Detect which cell encompasses the target text, then output its [X, Y] center coordinate. 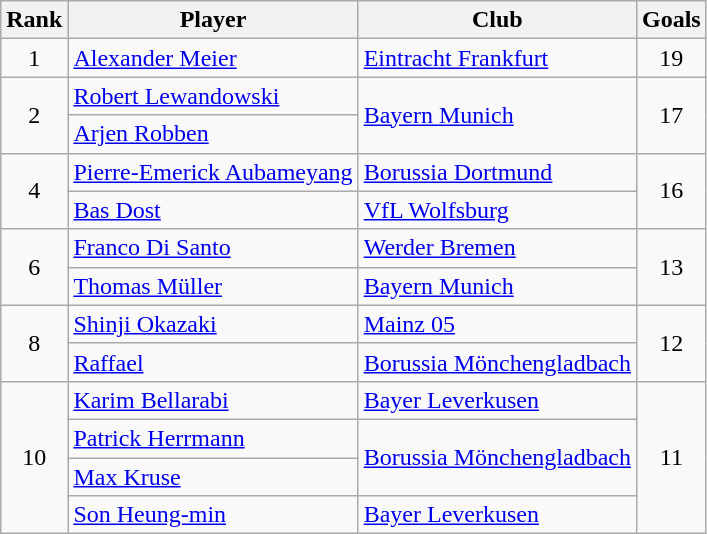
6 [34, 267]
8 [34, 343]
Player [213, 20]
11 [671, 457]
10 [34, 457]
Eintracht Frankfurt [497, 58]
Goals [671, 20]
Thomas Müller [213, 286]
VfL Wolfsburg [497, 210]
16 [671, 191]
Shinji Okazaki [213, 324]
Robert Lewandowski [213, 96]
Arjen Robben [213, 134]
Pierre-Emerick Aubameyang [213, 172]
Rank [34, 20]
2 [34, 115]
13 [671, 267]
Raffael [213, 362]
17 [671, 115]
Borussia Dortmund [497, 172]
Club [497, 20]
Bas Dost [213, 210]
4 [34, 191]
Max Kruse [213, 477]
Alexander Meier [213, 58]
19 [671, 58]
12 [671, 343]
Karim Bellarabi [213, 400]
Mainz 05 [497, 324]
Franco Di Santo [213, 248]
Patrick Herrmann [213, 438]
Werder Bremen [497, 248]
1 [34, 58]
Son Heung-min [213, 515]
